Pinpoint the cell where the given text exists, returning its (X, Y) midpoint coordinate. 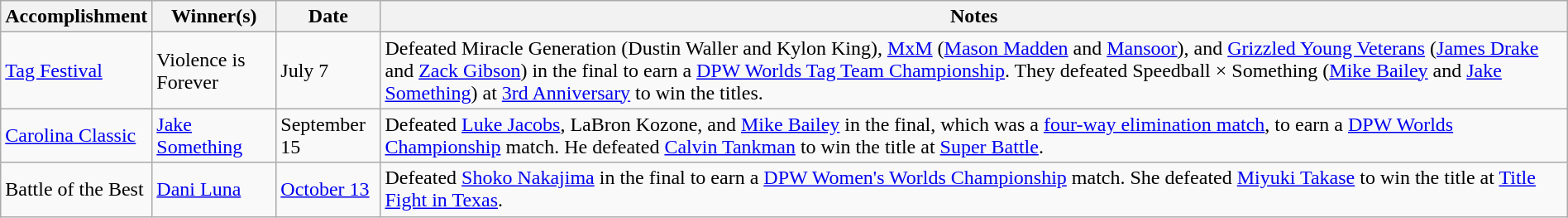
Winner(s) (214, 17)
Dani Luna (214, 189)
Accomplishment (76, 17)
Violence is Forever (214, 70)
October 13 (328, 189)
Tag Festival (76, 70)
September 15 (328, 136)
Battle of the Best (76, 189)
Jake Something (214, 136)
Carolina Classic (76, 136)
Date (328, 17)
Notes (974, 17)
July 7 (328, 70)
